Detect which cell encompasses the target text, then output its [x, y] center coordinate. 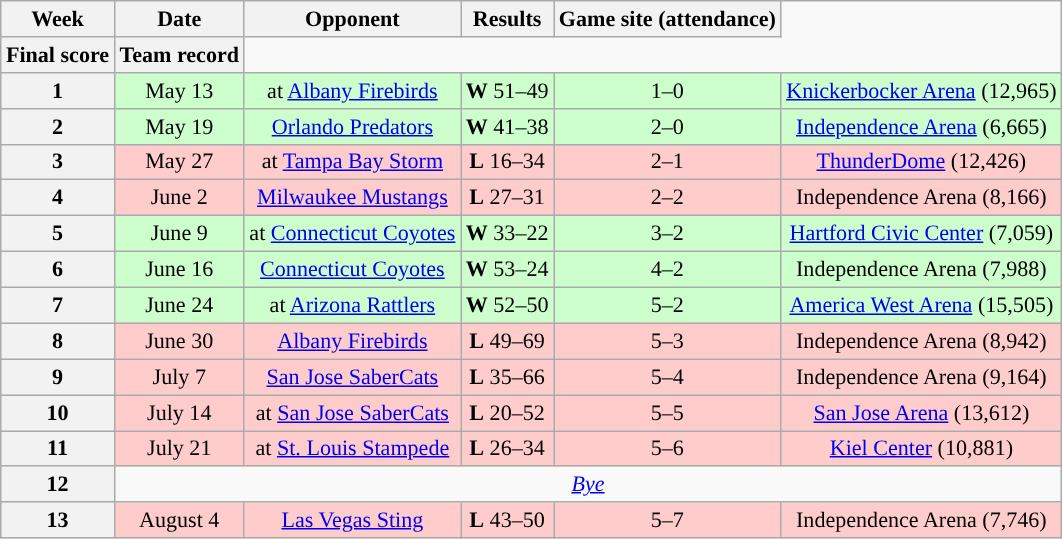
Hartford Civic Center (7,059) [922, 233]
at Connecticut Coyotes [352, 233]
Final score [58, 54]
L 26–34 [508, 448]
Las Vegas Sting [352, 520]
8 [58, 341]
1 [58, 90]
Bye [588, 484]
11 [58, 448]
9 [58, 377]
3 [58, 162]
June 24 [179, 305]
10 [58, 412]
Independence Arena (9,164) [922, 377]
Albany Firebirds [352, 341]
2–2 [668, 198]
San Jose Arena (13,612) [922, 412]
L 49–69 [508, 341]
2–0 [668, 126]
5–6 [668, 448]
Team record [179, 54]
6 [58, 269]
Independence Arena (8,942) [922, 341]
Results [508, 18]
June 9 [179, 233]
Independence Arena (6,665) [922, 126]
Independence Arena (8,166) [922, 198]
Date [179, 18]
ThunderDome (12,426) [922, 162]
4–2 [668, 269]
7 [58, 305]
May 13 [179, 90]
at Tampa Bay Storm [352, 162]
W 53–24 [508, 269]
5–4 [668, 377]
L 16–34 [508, 162]
June 16 [179, 269]
Independence Arena (7,988) [922, 269]
at Arizona Rattlers [352, 305]
3–2 [668, 233]
12 [58, 484]
August 4 [179, 520]
5–2 [668, 305]
Week [58, 18]
5–5 [668, 412]
America West Arena (15,505) [922, 305]
13 [58, 520]
July 21 [179, 448]
L 20–52 [508, 412]
May 19 [179, 126]
San Jose SaberCats [352, 377]
L 27–31 [508, 198]
May 27 [179, 162]
Opponent [352, 18]
L 43–50 [508, 520]
5–3 [668, 341]
1–0 [668, 90]
2 [58, 126]
W 41–38 [508, 126]
Independence Arena (7,746) [922, 520]
5–7 [668, 520]
Knickerbocker Arena (12,965) [922, 90]
W 51–49 [508, 90]
4 [58, 198]
Kiel Center (10,881) [922, 448]
at St. Louis Stampede [352, 448]
Connecticut Coyotes [352, 269]
at San Jose SaberCats [352, 412]
5 [58, 233]
June 2 [179, 198]
July 7 [179, 377]
June 30 [179, 341]
W 33–22 [508, 233]
L 35–66 [508, 377]
Milwaukee Mustangs [352, 198]
2–1 [668, 162]
July 14 [179, 412]
Game site (attendance) [668, 18]
Orlando Predators [352, 126]
W 52–50 [508, 305]
at Albany Firebirds [352, 90]
